Detect which cell encompasses the target text, then output its [x, y] center coordinate. 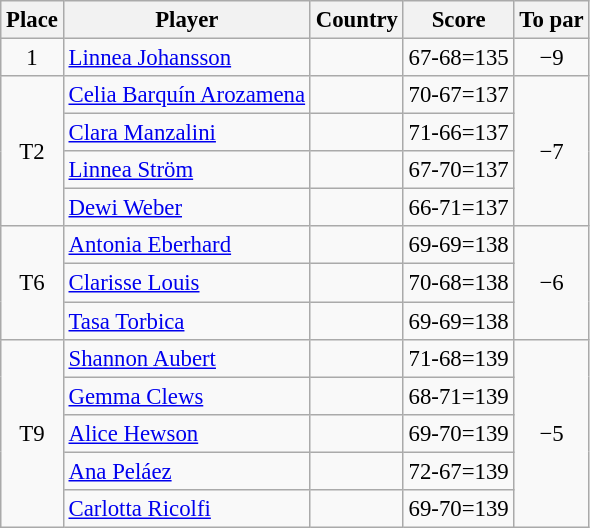
T6 [32, 282]
−7 [552, 151]
Carlotta Ricolfi [186, 509]
Linnea Ström [186, 170]
Clarisse Louis [186, 283]
Place [32, 20]
1 [32, 58]
T2 [32, 151]
Gemma Clews [186, 396]
66-71=137 [458, 208]
Linnea Johansson [186, 58]
Player [186, 20]
67-70=137 [458, 170]
71-68=139 [458, 358]
Celia Barquín Arozamena [186, 95]
70-67=137 [458, 95]
72-67=139 [458, 471]
68-71=139 [458, 396]
−9 [552, 58]
−6 [552, 282]
Ana Peláez [186, 471]
Shannon Aubert [186, 358]
70-68=138 [458, 283]
Alice Hewson [186, 433]
T9 [32, 433]
Dewi Weber [186, 208]
−5 [552, 433]
Clara Manzalini [186, 133]
Country [356, 20]
Tasa Torbica [186, 321]
Score [458, 20]
To par [552, 20]
67-68=135 [458, 58]
71-66=137 [458, 133]
Antonia Eberhard [186, 245]
